From the cell containing the given text, extract its center point as [X, Y] coordinate. 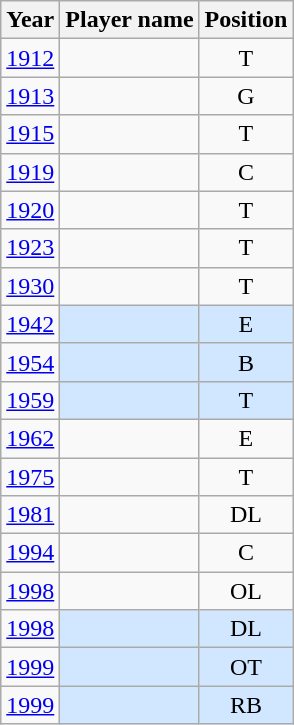
1954 [30, 362]
1942 [30, 324]
1962 [30, 438]
1920 [30, 210]
1994 [30, 553]
OL [246, 591]
OT [246, 667]
1915 [30, 134]
1919 [30, 172]
Year [30, 20]
1930 [30, 286]
1959 [30, 400]
B [246, 362]
1913 [30, 96]
1923 [30, 248]
Position [246, 20]
1981 [30, 515]
RB [246, 705]
1975 [30, 477]
G [246, 96]
1912 [30, 58]
Player name [130, 20]
